Search for the cell housing the specified text and yield its [x, y] center coordinate. 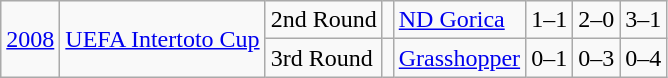
2008 [30, 39]
0–3 [596, 58]
UEFA Intertoto Cup [162, 39]
ND Gorica [459, 20]
2–0 [596, 20]
0–1 [550, 58]
3rd Round [324, 58]
3–1 [644, 20]
Grasshopper [459, 58]
2nd Round [324, 20]
1–1 [550, 20]
0–4 [644, 58]
